Return (X, Y) of the center of cell containing provided text 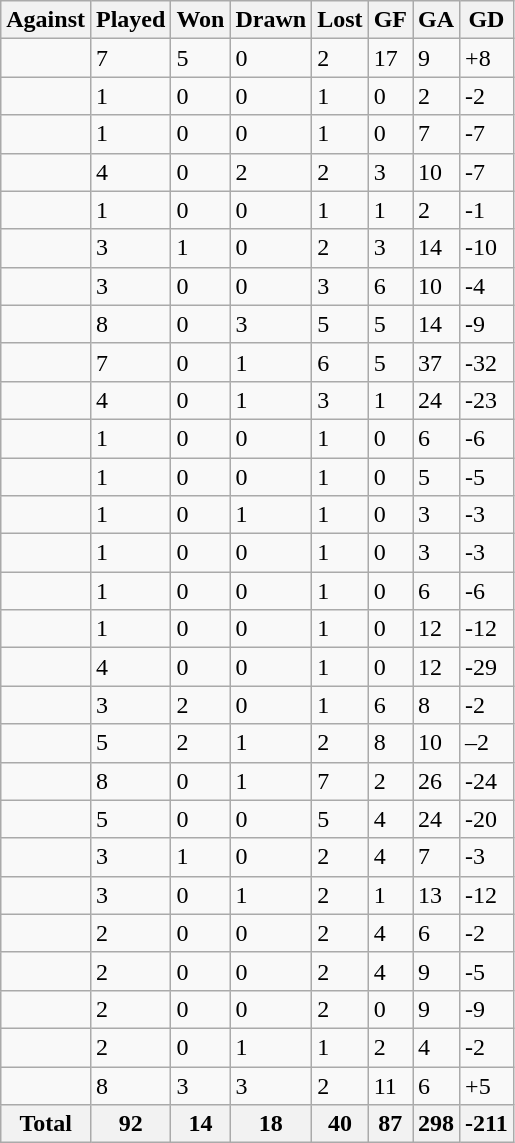
Lost (340, 20)
-10 (487, 248)
40 (340, 1124)
GA (436, 20)
GD (487, 20)
-32 (487, 362)
-29 (487, 667)
37 (436, 362)
GF (390, 20)
-20 (487, 819)
11 (390, 1085)
-23 (487, 400)
+8 (487, 58)
13 (436, 895)
Total (46, 1124)
Won (200, 20)
Drawn (271, 20)
–2 (487, 743)
26 (436, 781)
92 (130, 1124)
298 (436, 1124)
87 (390, 1124)
-4 (487, 286)
-1 (487, 210)
-24 (487, 781)
Against (46, 20)
18 (271, 1124)
Played (130, 20)
-211 (487, 1124)
+5 (487, 1085)
17 (390, 58)
